Locate the cell with the specified text and output its [x, y] center coordinate. 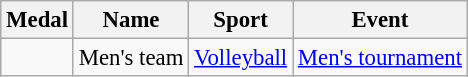
Name [130, 20]
Volleyball [241, 58]
Sport [241, 20]
Men's team [130, 58]
Event [380, 20]
Medal [38, 20]
Men's tournament [380, 58]
